Return the [x, y] coordinate for the center point of the cell that contains the specified text.  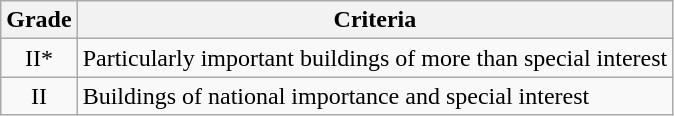
II [39, 96]
Buildings of national importance and special interest [375, 96]
II* [39, 58]
Criteria [375, 20]
Particularly important buildings of more than special interest [375, 58]
Grade [39, 20]
